Locate the cell with the specified text and output its [x, y] center coordinate. 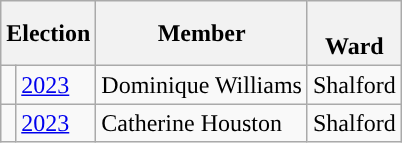
Dominique Williams [202, 85]
Ward [354, 34]
Election [48, 34]
Catherine Houston [202, 123]
Member [202, 34]
